Scan for the cell matching the given text and deliver its (X, Y) coordinate at center. 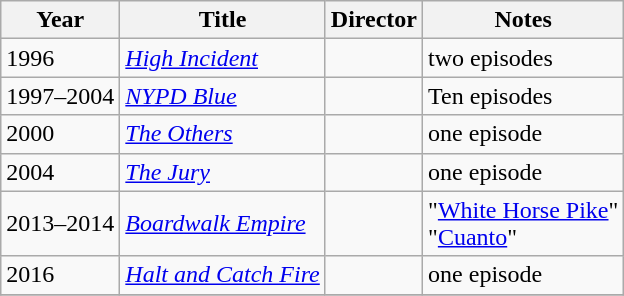
The Jury (223, 172)
1996 (60, 58)
two episodes (524, 58)
2004 (60, 172)
Ten episodes (524, 96)
Director (374, 20)
Halt and Catch Fire (223, 275)
2016 (60, 275)
1997–2004 (60, 96)
Year (60, 20)
2000 (60, 134)
"White Horse Pike""Cuanto" (524, 224)
2013–2014 (60, 224)
NYPD Blue (223, 96)
Boardwalk Empire (223, 224)
Title (223, 20)
High Incident (223, 58)
The Others (223, 134)
Notes (524, 20)
